Return [x, y] of the center of cell containing provided text 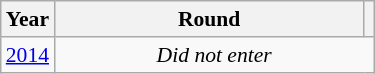
Did not enter [214, 55]
2014 [28, 55]
Year [28, 19]
Round [209, 19]
